Pinpoint the cell where the given text exists, returning its (X, Y) midpoint coordinate. 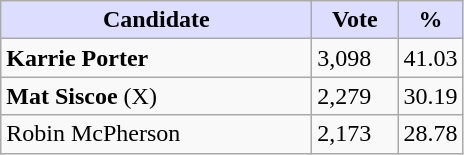
% (430, 20)
2,279 (355, 96)
2,173 (355, 134)
Karrie Porter (156, 58)
Candidate (156, 20)
41.03 (430, 58)
3,098 (355, 58)
30.19 (430, 96)
Vote (355, 20)
28.78 (430, 134)
Mat Siscoe (X) (156, 96)
Robin McPherson (156, 134)
